Return the (x, y) coordinate for the center point of the cell that contains the specified text.  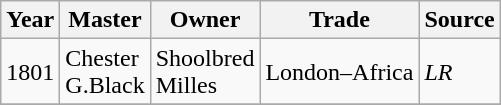
Owner (205, 20)
ShoolbredMilles (205, 72)
London–Africa (340, 72)
1801 (30, 72)
Year (30, 20)
Master (105, 20)
ChesterG.Black (105, 72)
LR (460, 72)
Trade (340, 20)
Source (460, 20)
